Return the (X, Y) coordinate for the center point of the cell that contains the specified text.  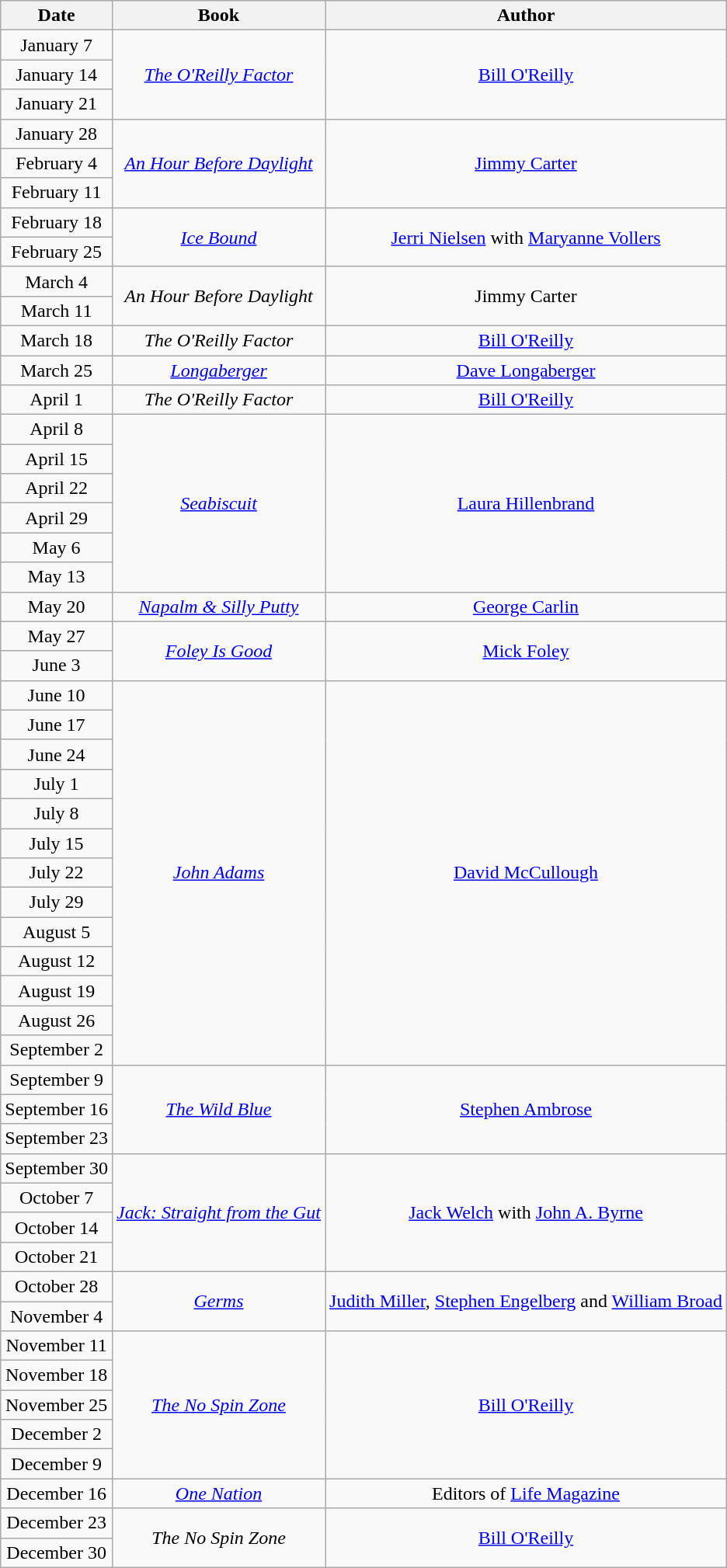
October 7 (57, 1198)
December 30 (57, 1552)
July 15 (57, 843)
August 26 (57, 1020)
October 28 (57, 1286)
October 21 (57, 1257)
Dave Longaberger (527, 370)
Laura Hillenbrand (527, 503)
September 16 (57, 1109)
May 6 (57, 548)
July 1 (57, 784)
September 30 (57, 1168)
July 22 (57, 873)
May 13 (57, 577)
November 11 (57, 1346)
Mick Foley (527, 651)
Date (57, 16)
December 16 (57, 1493)
August 19 (57, 991)
January 28 (57, 134)
One Nation (218, 1493)
John Adams (218, 873)
June 24 (57, 754)
June 17 (57, 725)
February 18 (57, 222)
April 1 (57, 400)
January 7 (57, 45)
July 29 (57, 902)
February 4 (57, 163)
February 11 (57, 193)
Jerri Nielsen with Maryanne Vollers (527, 237)
June 10 (57, 695)
December 23 (57, 1523)
Judith Miller, Stephen Engelberg and William Broad (527, 1301)
September 23 (57, 1139)
November 4 (57, 1316)
March 11 (57, 311)
Napalm & Silly Putty (218, 607)
Longaberger (218, 370)
David McCullough (527, 873)
Foley Is Good (218, 651)
April 8 (57, 429)
March 25 (57, 370)
September 2 (57, 1050)
April 15 (57, 459)
November 25 (57, 1405)
May 27 (57, 636)
July 8 (57, 813)
Jack: Straight from the Gut (218, 1212)
Editors of Life Magazine (527, 1493)
Ice Bound (218, 237)
Seabiscuit (218, 503)
June 3 (57, 666)
January 14 (57, 75)
January 21 (57, 104)
Book (218, 16)
August 12 (57, 961)
August 5 (57, 932)
April 29 (57, 518)
George Carlin (527, 607)
March 4 (57, 281)
Germs (218, 1301)
Author (527, 16)
December 9 (57, 1464)
September 9 (57, 1080)
February 25 (57, 252)
December 2 (57, 1434)
October 14 (57, 1227)
May 20 (57, 607)
April 22 (57, 488)
Jack Welch with John A. Byrne (527, 1212)
March 18 (57, 340)
The Wild Blue (218, 1109)
November 18 (57, 1375)
Stephen Ambrose (527, 1109)
